Return the [X, Y] coordinate for the center point of the cell that contains the specified text.  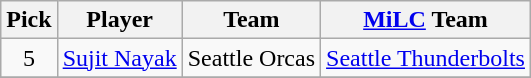
Sujit Nayak [120, 58]
5 [29, 58]
Seattle Orcas [251, 58]
Player [120, 20]
Seattle Thunderbolts [426, 58]
Pick [29, 20]
Team [251, 20]
MiLC Team [426, 20]
